Capture the cell that displays the provided text and extract its (x, y) central coordinate. 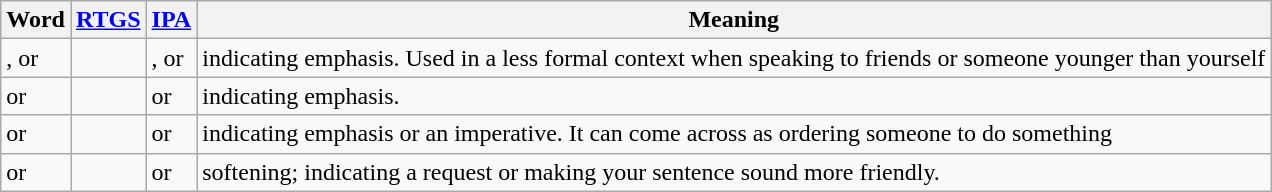
indicating emphasis. Used in a less formal context when speaking to friends or someone younger than yourself (734, 58)
indicating emphasis or an imperative. It can come across as ordering someone to do something (734, 134)
indicating emphasis. (734, 96)
softening; indicating a request or making your sentence sound more friendly. (734, 172)
IPA (172, 20)
Word (36, 20)
Meaning (734, 20)
RTGS (108, 20)
